Locate the cell with the specified text and output its (x, y) center coordinate. 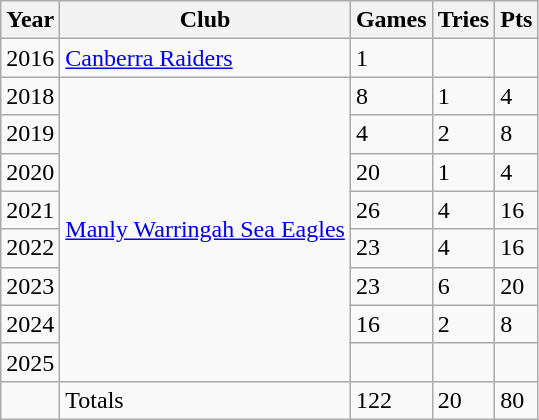
80 (516, 400)
Tries (464, 20)
Canberra Raiders (206, 58)
122 (391, 400)
Manly Warringah Sea Eagles (206, 229)
Totals (206, 400)
Club (206, 20)
2016 (30, 58)
2025 (30, 362)
2018 (30, 96)
2019 (30, 134)
Games (391, 20)
2024 (30, 324)
26 (391, 210)
2023 (30, 286)
Year (30, 20)
Pts (516, 20)
2021 (30, 210)
2022 (30, 248)
6 (464, 286)
2020 (30, 172)
